Determine the (x, y) coordinate at the center of the cell enclosing the given text.  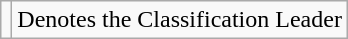
Denotes the Classification Leader (180, 20)
